Return the (x, y) coordinate for the center point of the cell that contains the specified text.  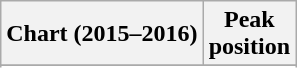
Peakposition (249, 34)
Chart (2015–2016) (102, 34)
